Scan for the cell matching the given text and deliver its (X, Y) coordinate at center. 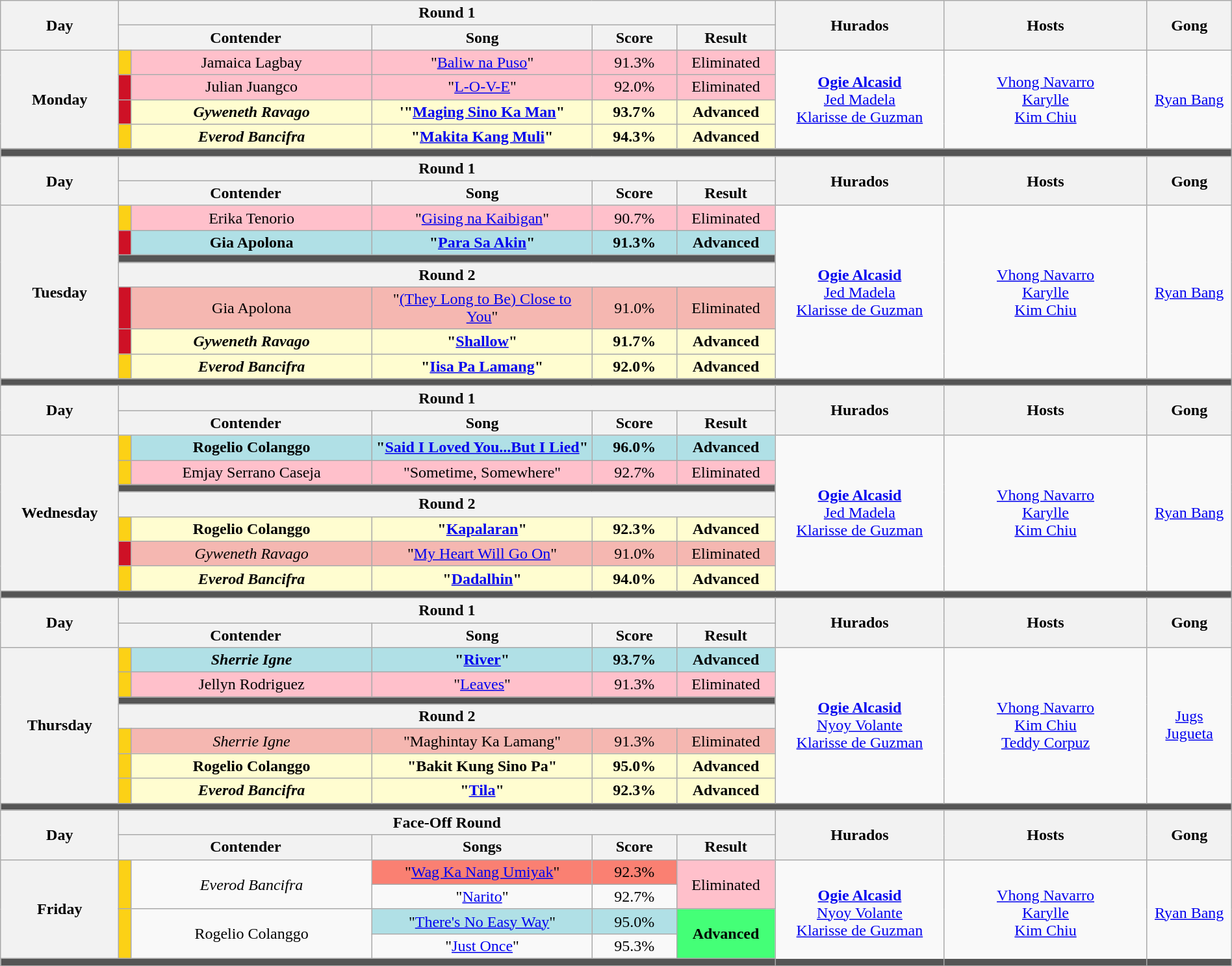
Face-Off Round (447, 822)
"River" (482, 660)
"Just Once" (482, 946)
Jamaica Lagbay (251, 62)
"L-O-V-E" (482, 87)
"My Heart Will Go On" (482, 553)
96.0% (634, 448)
Emjay Serrano Caseja (251, 472)
Friday (60, 909)
95.3% (634, 946)
"Baliw na Puso" (482, 62)
"Kapalaran" (482, 529)
91.7% (634, 342)
Vhong NavarroKim ChiuTeddy Corpuz (1046, 725)
"Maghintay Ka Lamang" (482, 741)
"Sometime, Somewhere" (482, 472)
"Makita Kang Muli" (482, 136)
"Shallow" (482, 342)
"Para Sa Akin" (482, 242)
"Iisa Pa Lamang" (482, 366)
Monday (60, 99)
'"Maging Sino Ka Man" (482, 112)
"Gising na Kaibigan" (482, 218)
"Leaves" (482, 685)
"(They Long to Be) Close to You" (482, 308)
Jugs Jugueta (1189, 725)
Thursday (60, 725)
"Bakit Kung Sino Pa" (482, 766)
94.3% (634, 136)
Songs (482, 847)
"There's No Easy Way" (482, 921)
"Narito" (482, 896)
Tuesday (60, 292)
"Dadalhin" (482, 578)
Erika Tenorio (251, 218)
94.0% (634, 578)
Wednesday (60, 513)
"Wag Ka Nang Umiyak" (482, 872)
"Said I Loved You...But I Lied" (482, 448)
Julian Juangco (251, 87)
"Tila" (482, 791)
Jellyn Rodriguez (251, 685)
90.7% (634, 218)
